Provide the (X, Y) coordinate of the cell's center where the given text is located.  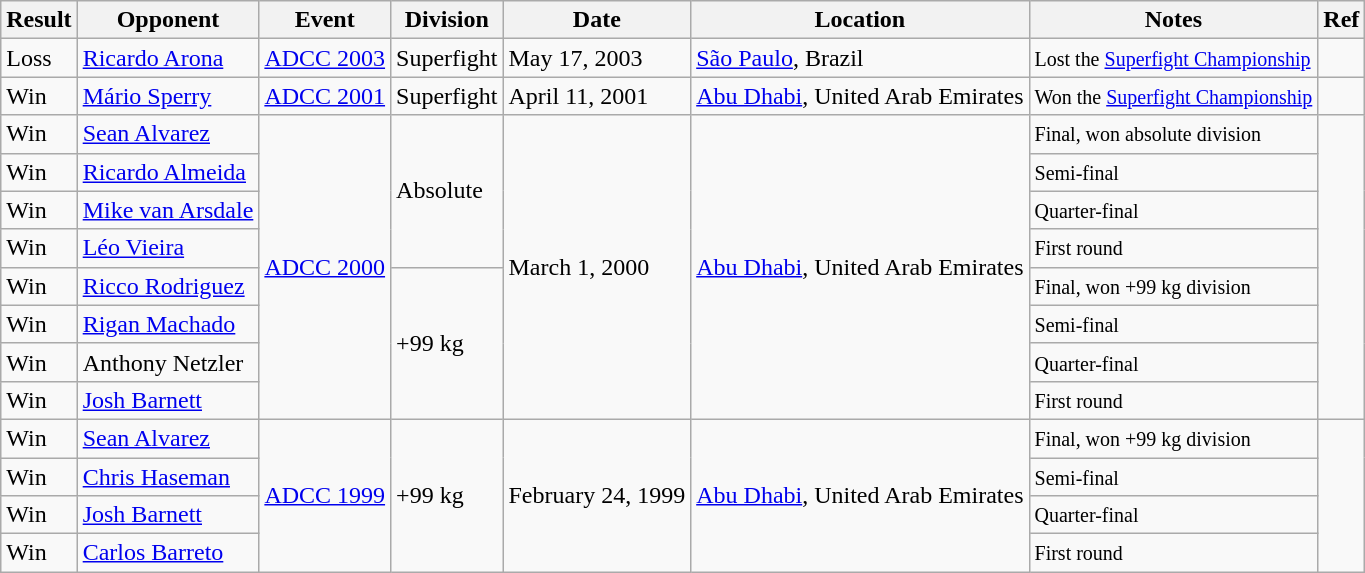
Opponent (168, 20)
Mário Sperry (168, 96)
February 24, 1999 (597, 495)
Carlos Barreto (168, 553)
Won the Superfight Championship (1174, 96)
Result (39, 20)
Location (860, 20)
ADCC 2001 (325, 96)
April 11, 2001 (597, 96)
Lost the Superfight Championship (1174, 58)
ADCC 2000 (325, 267)
Absolute (447, 191)
Léo Vieira (168, 248)
Event (325, 20)
Final, won absolute division (1174, 134)
Notes (1174, 20)
Ricardo Arona (168, 58)
Loss (39, 58)
ADCC 1999 (325, 495)
Mike van Arsdale (168, 210)
Ref (1342, 20)
Ricardo Almeida (168, 172)
Anthony Netzler (168, 362)
Division (447, 20)
Rigan Machado (168, 324)
May 17, 2003 (597, 58)
Ricco Rodriguez (168, 286)
March 1, 2000 (597, 267)
São Paulo, Brazil (860, 58)
Date (597, 20)
Chris Haseman (168, 477)
ADCC 2003 (325, 58)
